Locate the cell with the specified text and output its [x, y] center coordinate. 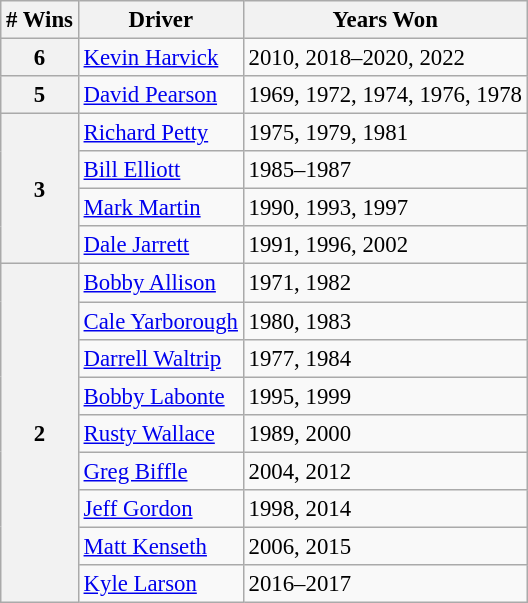
Bill Elliott [160, 170]
5 [40, 95]
Driver [160, 20]
1975, 1979, 1981 [385, 133]
2004, 2012 [385, 471]
Darrell Waltrip [160, 358]
2 [40, 433]
1980, 1983 [385, 321]
Greg Biffle [160, 471]
Jeff Gordon [160, 509]
1977, 1984 [385, 358]
Years Won [385, 20]
Bobby Labonte [160, 396]
# Wins [40, 20]
Kyle Larson [160, 584]
1995, 1999 [385, 396]
1985–1987 [385, 170]
Rusty Wallace [160, 433]
3 [40, 189]
1998, 2014 [385, 509]
Dale Jarrett [160, 245]
1990, 1993, 1997 [385, 208]
1991, 1996, 2002 [385, 245]
2016–2017 [385, 584]
Bobby Allison [160, 283]
2010, 2018–2020, 2022 [385, 58]
1969, 1972, 1974, 1976, 1978 [385, 95]
Mark Martin [160, 208]
Richard Petty [160, 133]
David Pearson [160, 95]
Cale Yarborough [160, 321]
Kevin Harvick [160, 58]
1971, 1982 [385, 283]
Matt Kenseth [160, 546]
2006, 2015 [385, 546]
1989, 2000 [385, 433]
6 [40, 58]
